Return the [x, y] coordinate for the center point of the cell that contains the specified text.  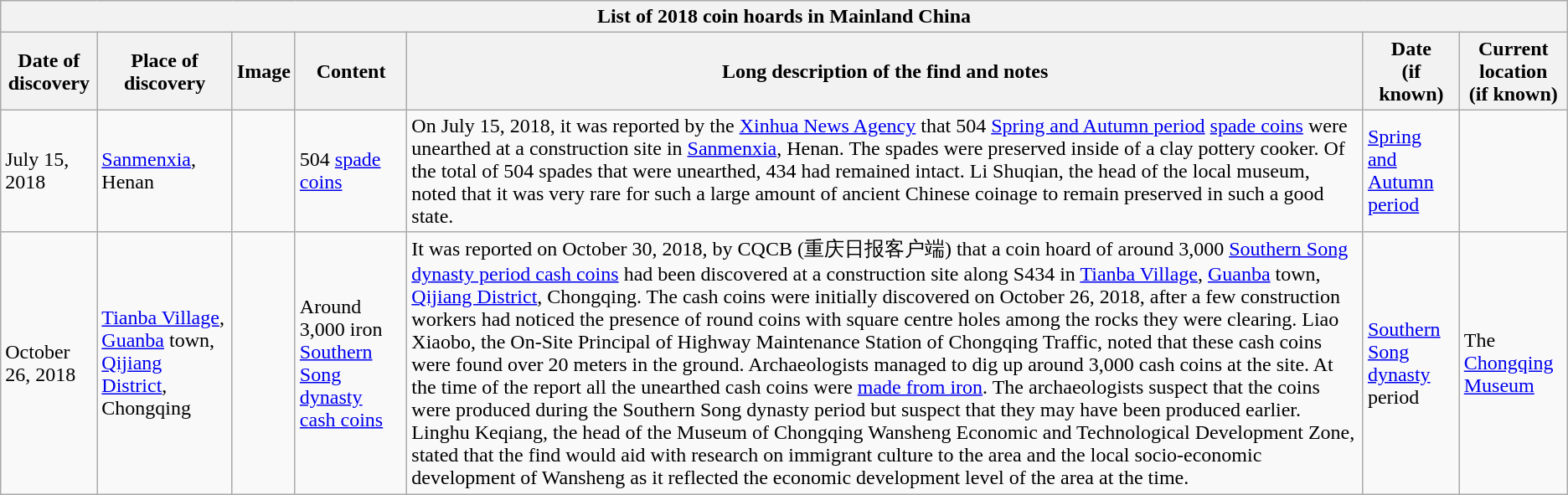
Southern Song dynasty period [1411, 364]
Sanmenxia, Henan [164, 171]
Place of discovery [164, 71]
Long description of the find and notes [885, 71]
Content [350, 71]
Image [263, 71]
The Chongqing Museum [1513, 364]
504 spade coins [350, 171]
List of 2018 coin hoards in Mainland China [784, 17]
Spring and Autumn period [1411, 171]
October 26, 2018 [49, 364]
Date(if known) [1411, 71]
Tianba Village, Guanba town, Qijiang District, Chongqing [164, 364]
Around 3,000 iron Southern Song dynasty cash coins [350, 364]
Current location(if known) [1513, 71]
Date of discovery [49, 71]
July 15, 2018 [49, 171]
